For the text-containing cell, return its midpoint in (X, Y) coordinate format. 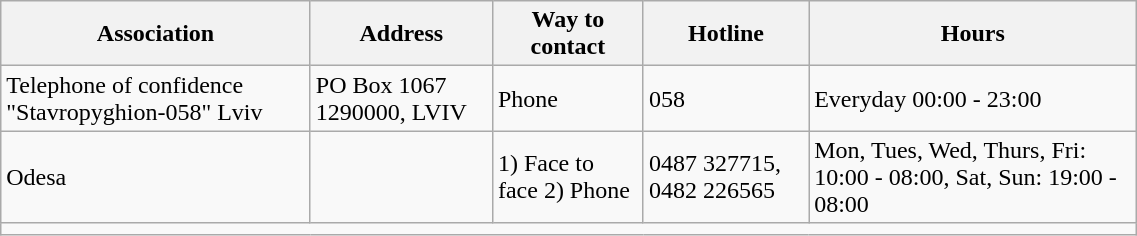
Telephone of confidence "Stavropyghion-058" Lviv (156, 98)
Mon, Tues, Wed, Thurs, Fri: 10:00 - 08:00, Sat, Sun: 19:00 - 08:00 (973, 177)
PO Box 1067 1290000, LVIV (401, 98)
Hotline (726, 34)
Everyday 00:00 - 23:00 (973, 98)
Address (401, 34)
1) Face to face 2) Phone (568, 177)
0487 327715, 0482 226565 (726, 177)
Association (156, 34)
Hours (973, 34)
Way to contact (568, 34)
058 (726, 98)
Odesa (156, 177)
Phone (568, 98)
